Pinpoint the cell where the given text exists, returning its (X, Y) midpoint coordinate. 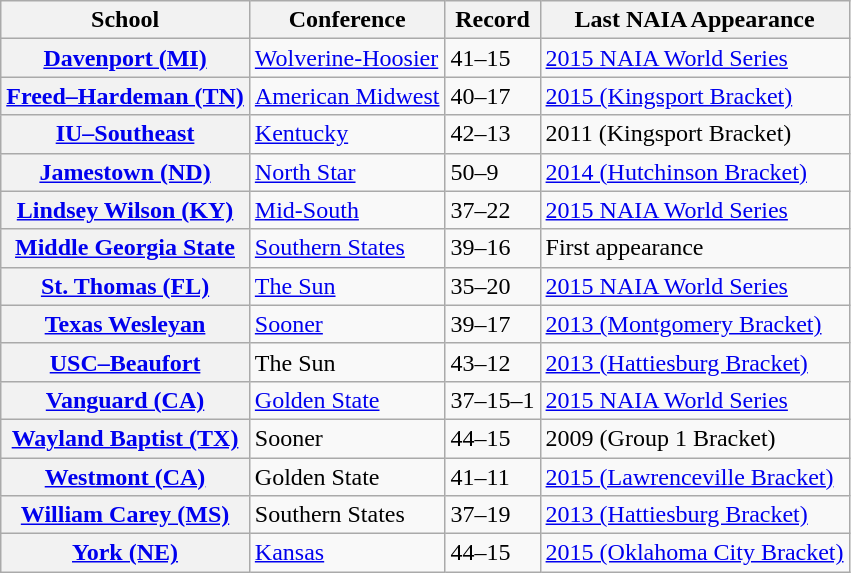
2011 (Kingsport Bracket) (694, 134)
Wayland Baptist (TX) (126, 438)
Texas Wesleyan (126, 324)
Jamestown (ND) (126, 172)
2015 (Oklahoma City Bracket) (694, 553)
37–22 (492, 210)
41–15 (492, 58)
Kentucky (347, 134)
40–17 (492, 96)
2015 (Kingsport Bracket) (694, 96)
2015 (Lawrenceville Bracket) (694, 477)
American Midwest (347, 96)
York (NE) (126, 553)
2013 (Montgomery Bracket) (694, 324)
Davenport (MI) (126, 58)
41–11 (492, 477)
39–16 (492, 248)
43–12 (492, 362)
Wolverine-Hoosier (347, 58)
Westmont (CA) (126, 477)
37–15–1 (492, 400)
William Carey (MS) (126, 515)
42–13 (492, 134)
35–20 (492, 286)
50–9 (492, 172)
Freed–Hardeman (TN) (126, 96)
37–19 (492, 515)
School (126, 20)
First appearance (694, 248)
North Star (347, 172)
Lindsey Wilson (KY) (126, 210)
Mid-South (347, 210)
39–17 (492, 324)
IU–Southeast (126, 134)
USC–Beaufort (126, 362)
Last NAIA Appearance (694, 20)
St. Thomas (FL) (126, 286)
Record (492, 20)
2009 (Group 1 Bracket) (694, 438)
Middle Georgia State (126, 248)
Conference (347, 20)
Kansas (347, 553)
2014 (Hutchinson Bracket) (694, 172)
Vanguard (CA) (126, 400)
